Detect which cell encompasses the target text, then output its (x, y) center coordinate. 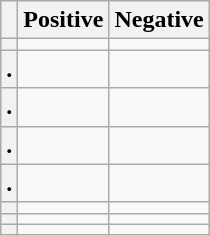
Negative (159, 20)
Positive (64, 20)
